Search for the cell housing the specified text and yield its [x, y] center coordinate. 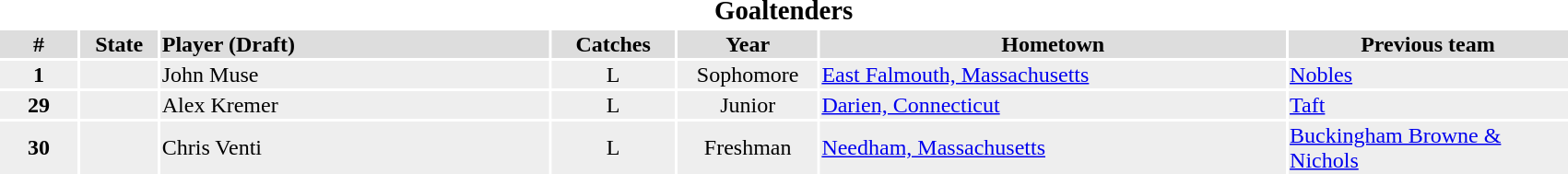
East Falmouth, Massachusetts [1053, 75]
Alex Kremer [354, 105]
1 [39, 75]
# [39, 44]
Sophomore [747, 75]
Taft [1429, 105]
John Muse [354, 75]
Player (Draft) [354, 44]
Buckingham Browne & Nichols [1429, 147]
Junior [747, 105]
Darien, Connecticut [1053, 105]
Needham, Massachusetts [1053, 147]
State [119, 44]
Catches [614, 44]
Chris Venti [354, 147]
30 [39, 147]
Freshman [747, 147]
Hometown [1053, 44]
Previous team [1429, 44]
Nobles [1429, 75]
Year [747, 44]
29 [39, 105]
